For the text-containing cell, return its midpoint in [X, Y] coordinate format. 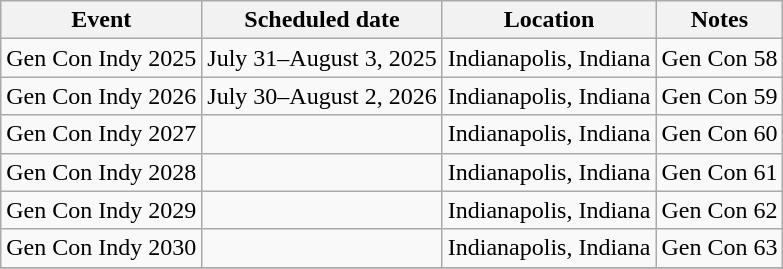
Location [549, 20]
Gen Con Indy 2029 [102, 210]
Gen Con 62 [720, 210]
July 30–August 2, 2026 [322, 96]
July 31–August 3, 2025 [322, 58]
Gen Con 61 [720, 172]
Gen Con Indy 2025 [102, 58]
Gen Con Indy 2026 [102, 96]
Gen Con Indy 2030 [102, 248]
Gen Con Indy 2028 [102, 172]
Gen Con 63 [720, 248]
Gen Con 60 [720, 134]
Event [102, 20]
Gen Con 58 [720, 58]
Scheduled date [322, 20]
Gen Con Indy 2027 [102, 134]
Notes [720, 20]
Gen Con 59 [720, 96]
